Return [x, y] of the center of cell containing provided text 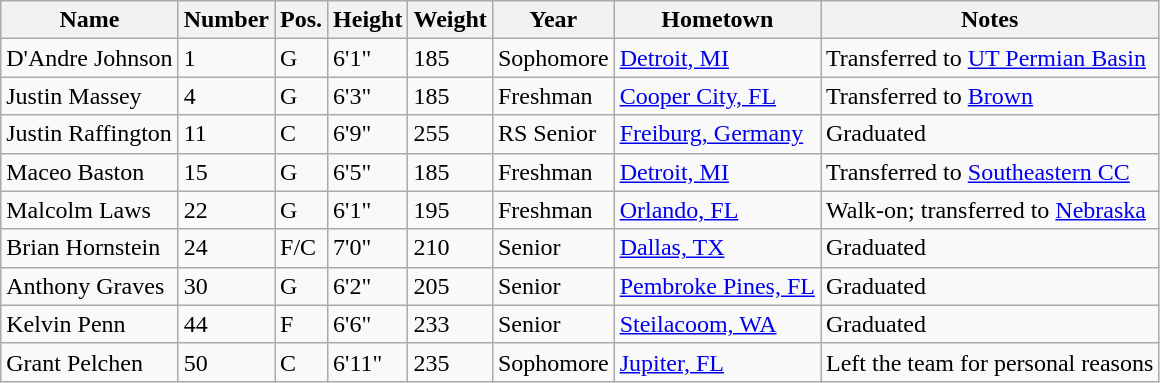
Left the team for personal reasons [989, 362]
Brian Hornstein [90, 248]
50 [226, 362]
255 [450, 134]
Malcolm Laws [90, 210]
235 [450, 362]
Maceo Baston [90, 172]
Cooper City, FL [717, 96]
Justin Raffington [90, 134]
Weight [450, 20]
15 [226, 172]
D'Andre Johnson [90, 58]
F [302, 324]
6'5" [368, 172]
Orlando, FL [717, 210]
RS Senior [553, 134]
Dallas, TX [717, 248]
Height [368, 20]
Year [553, 20]
4 [226, 96]
6'9" [368, 134]
6'11" [368, 362]
6'3" [368, 96]
Walk-on; transferred to Nebraska [989, 210]
Pos. [302, 20]
24 [226, 248]
Anthony Graves [90, 286]
11 [226, 134]
Steilacoom, WA [717, 324]
Name [90, 20]
F/C [302, 248]
233 [450, 324]
Freiburg, Germany [717, 134]
Transferred to Brown [989, 96]
Notes [989, 20]
30 [226, 286]
Hometown [717, 20]
Pembroke Pines, FL [717, 286]
195 [450, 210]
Grant Pelchen [90, 362]
Transferred to Southeastern CC [989, 172]
Justin Massey [90, 96]
210 [450, 248]
22 [226, 210]
7'0" [368, 248]
44 [226, 324]
205 [450, 286]
Jupiter, FL [717, 362]
Transferred to UT Permian Basin [989, 58]
Number [226, 20]
6'6" [368, 324]
Kelvin Penn [90, 324]
6'2" [368, 286]
1 [226, 58]
